Provide the (X, Y) coordinate of the cell's center where the given text is located.  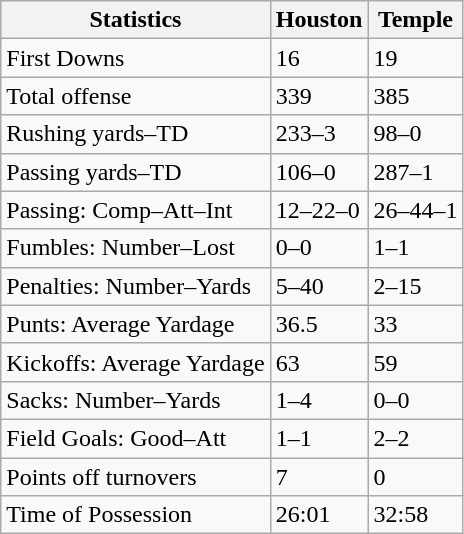
Statistics (136, 20)
Kickoffs: Average Yardage (136, 362)
98–0 (416, 134)
59 (416, 362)
233–3 (319, 134)
106–0 (319, 172)
Houston (319, 20)
32:58 (416, 515)
36.5 (319, 324)
19 (416, 58)
Fumbles: Number–Lost (136, 248)
Passing: Comp–Att–Int (136, 210)
12–22–0 (319, 210)
Points off turnovers (136, 477)
16 (319, 58)
0 (416, 477)
Temple (416, 20)
2–15 (416, 286)
63 (319, 362)
Sacks: Number–Yards (136, 400)
7 (319, 477)
Field Goals: Good–Att (136, 438)
Rushing yards–TD (136, 134)
1–4 (319, 400)
Penalties: Number–Yards (136, 286)
2–2 (416, 438)
26–44–1 (416, 210)
Passing yards–TD (136, 172)
Total offense (136, 96)
26:01 (319, 515)
First Downs (136, 58)
385 (416, 96)
287–1 (416, 172)
Time of Possession (136, 515)
33 (416, 324)
Punts: Average Yardage (136, 324)
5–40 (319, 286)
339 (319, 96)
